Detect which cell encompasses the target text, then output its (x, y) center coordinate. 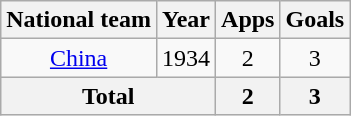
National team (79, 20)
China (79, 58)
Goals (315, 20)
Apps (248, 20)
Year (186, 20)
1934 (186, 58)
Total (108, 96)
